Search for the cell housing the specified text and yield its (x, y) center coordinate. 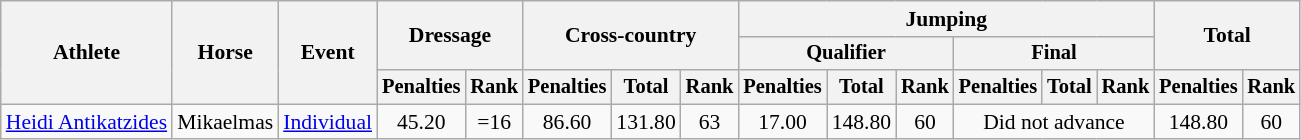
Athlete (86, 52)
45.20 (421, 122)
=16 (494, 122)
Did not advance (1054, 122)
Event (328, 52)
Qualifier (846, 54)
Mikaelmas (225, 122)
Jumping (946, 19)
63 (710, 122)
Cross-country (630, 36)
Dressage (450, 36)
Heidi Antikatzides (86, 122)
Final (1054, 54)
17.00 (782, 122)
131.80 (646, 122)
Individual (328, 122)
Horse (225, 52)
86.60 (567, 122)
